For the text-containing cell, return its midpoint in (X, Y) coordinate format. 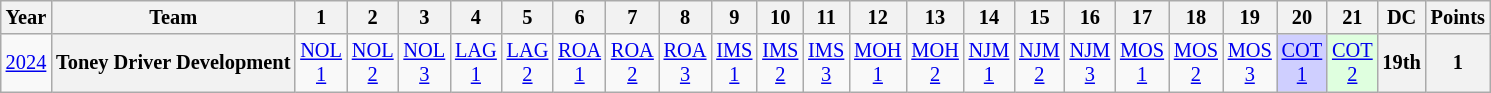
7 (632, 17)
COT1 (1302, 63)
MOH2 (934, 63)
LAG2 (528, 63)
9 (734, 17)
4 (476, 17)
17 (1142, 17)
MOS1 (1142, 63)
NOL3 (424, 63)
3 (424, 17)
NJM3 (1090, 63)
IMS1 (734, 63)
DC (1402, 17)
18 (1196, 17)
8 (686, 17)
LAG1 (476, 63)
5 (528, 17)
ROA3 (686, 63)
20 (1302, 17)
IMS2 (780, 63)
15 (1039, 17)
ROA1 (580, 63)
16 (1090, 17)
Year (26, 17)
Team (173, 17)
NJM2 (1039, 63)
MOS3 (1250, 63)
NOL2 (373, 63)
MOH1 (878, 63)
NOL1 (321, 63)
10 (780, 17)
MOS2 (1196, 63)
Toney Driver Development (173, 63)
ROA2 (632, 63)
13 (934, 17)
19 (1250, 17)
Points (1458, 17)
19th (1402, 63)
NJM1 (989, 63)
12 (878, 17)
COT2 (1352, 63)
2024 (26, 63)
14 (989, 17)
IMS3 (826, 63)
6 (580, 17)
2 (373, 17)
11 (826, 17)
21 (1352, 17)
